From the cell containing the given text, extract its center point as (x, y) coordinate. 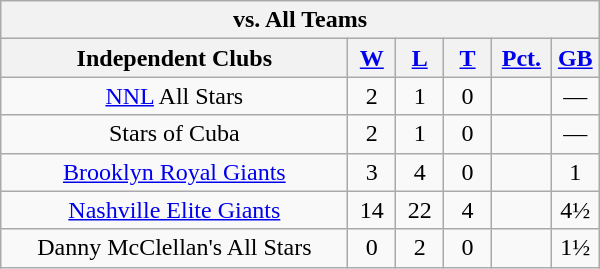
Nashville Elite Giants (174, 210)
Brooklyn Royal Giants (174, 172)
Pct. (521, 58)
Stars of Cuba (174, 134)
22 (420, 210)
W (372, 58)
Danny McClellan's All Stars (174, 248)
4½ (575, 210)
NNL All Stars (174, 96)
3 (372, 172)
L (420, 58)
Independent Clubs (174, 58)
vs. All Teams (300, 20)
GB (575, 58)
14 (372, 210)
1½ (575, 248)
T (468, 58)
